From the cell containing the given text, extract its center point as [x, y] coordinate. 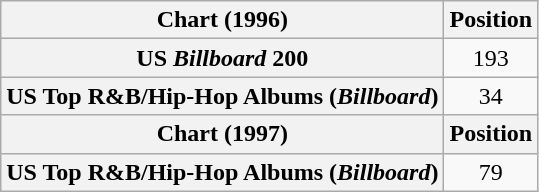
79 [491, 172]
US Billboard 200 [222, 58]
193 [491, 58]
Chart (1997) [222, 134]
34 [491, 96]
Chart (1996) [222, 20]
